Identify which cell holds the provided text, then report its (x, y) central coordinate. 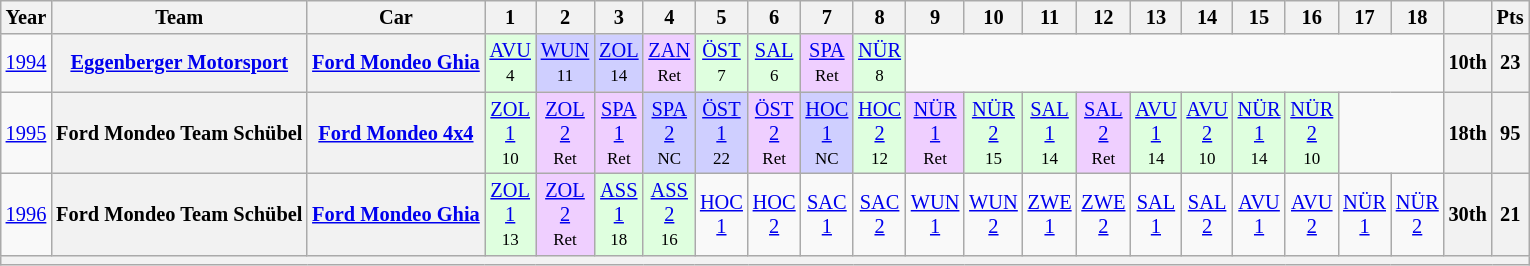
Car (396, 17)
ZWE2 (1103, 214)
AVU210 (1208, 133)
16 (1312, 17)
ZANRet (669, 63)
AVU1 (1260, 214)
HOC1NC (826, 133)
3 (618, 17)
5 (722, 17)
12 (1103, 17)
NÜR1Ret (935, 133)
SAL2Ret (1103, 133)
1995 (26, 133)
SPA1Ret (618, 133)
23 (1510, 63)
2 (565, 17)
AVU114 (1156, 133)
10 (993, 17)
14 (1208, 17)
17 (1364, 17)
10th (1468, 63)
9 (935, 17)
SPA2NC (669, 133)
NÜR2 (1418, 214)
Year (26, 17)
Eggenberger Motorsport (179, 63)
1 (510, 17)
ÖST2Ret (774, 133)
1994 (26, 63)
15 (1260, 17)
6 (774, 17)
95 (1510, 133)
ÖST122 (722, 133)
Pts (1510, 17)
SAL1 (1156, 214)
HOC212 (880, 133)
ÖST7 (722, 63)
NÜR215 (993, 133)
8 (880, 17)
Ford Mondeo 4x4 (396, 133)
WUN1 (935, 214)
Team (179, 17)
HOC2 (774, 214)
AVU4 (510, 63)
SAL6 (774, 63)
SPARet (826, 63)
ZOL113 (510, 214)
SAL114 (1050, 133)
NÜR8 (880, 63)
13 (1156, 17)
ASS118 (618, 214)
ZOL14 (618, 63)
ZWE1 (1050, 214)
4 (669, 17)
WUN2 (993, 214)
21 (1510, 214)
SAC1 (826, 214)
18th (1468, 133)
NÜR114 (1260, 133)
ASS216 (669, 214)
ZOL110 (510, 133)
18 (1418, 17)
30th (1468, 214)
SAL2 (1208, 214)
SAC2 (880, 214)
WUN11 (565, 63)
7 (826, 17)
NÜR1 (1364, 214)
AVU2 (1312, 214)
HOC1 (722, 214)
1996 (26, 214)
11 (1050, 17)
NÜR210 (1312, 133)
